Determine the [X, Y] coordinate at the center of the cell enclosing the given text.  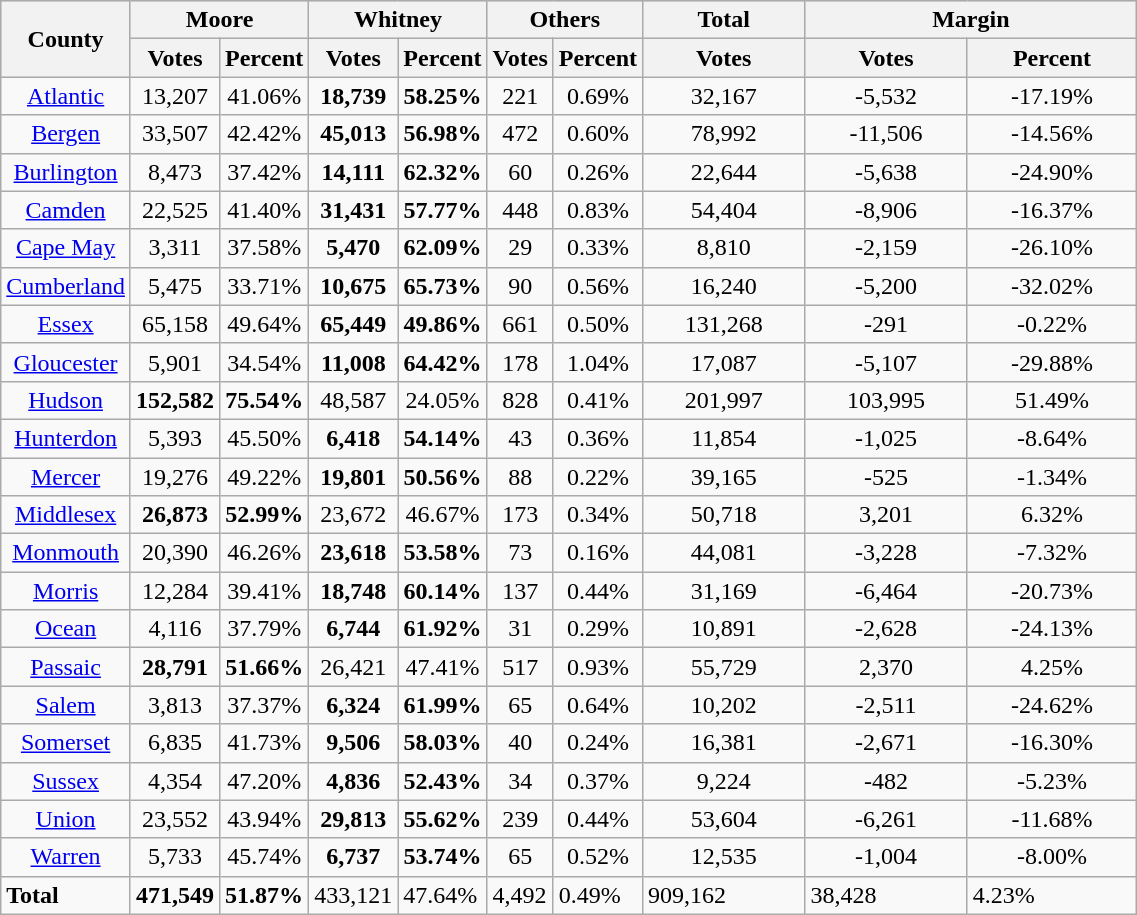
51.87% [264, 895]
137 [520, 591]
517 [520, 667]
0.36% [598, 438]
45.50% [264, 438]
61.99% [442, 705]
62.32% [442, 172]
-24.62% [1052, 705]
16,381 [724, 743]
-8.64% [1052, 438]
6.32% [1052, 515]
8,473 [174, 172]
0.41% [598, 400]
Somerset [66, 743]
-11.68% [1052, 819]
0.93% [598, 667]
44,081 [724, 553]
3,311 [174, 248]
472 [520, 134]
-5,532 [886, 96]
37.79% [264, 629]
239 [520, 819]
19,801 [354, 477]
33,507 [174, 134]
50.56% [442, 477]
103,995 [886, 400]
0.26% [598, 172]
10,891 [724, 629]
Mercer [66, 477]
-3,228 [886, 553]
28,791 [174, 667]
41.06% [264, 96]
-2,159 [886, 248]
53,604 [724, 819]
23,618 [354, 553]
38,428 [886, 895]
11,854 [724, 438]
Atlantic [66, 96]
60.14% [442, 591]
Cumberland [66, 286]
20,390 [174, 553]
-20.73% [1052, 591]
5,733 [174, 857]
3,201 [886, 515]
0.69% [598, 96]
23,672 [354, 515]
34.54% [264, 362]
6,835 [174, 743]
51.66% [264, 667]
26,873 [174, 515]
-17.19% [1052, 96]
2,370 [886, 667]
6,744 [354, 629]
31,431 [354, 210]
4,354 [174, 781]
-5,200 [886, 286]
17,087 [724, 362]
40 [520, 743]
53.58% [442, 553]
-6,464 [886, 591]
22,525 [174, 210]
18,739 [354, 96]
Hudson [66, 400]
Salem [66, 705]
Passaic [66, 667]
Camden [66, 210]
3,813 [174, 705]
-2,511 [886, 705]
43 [520, 438]
0.83% [598, 210]
0.60% [598, 134]
5,475 [174, 286]
-29.88% [1052, 362]
173 [520, 515]
5,901 [174, 362]
54.14% [442, 438]
61.92% [442, 629]
-7.32% [1052, 553]
51.49% [1052, 400]
-1.34% [1052, 477]
0.64% [598, 705]
12,535 [724, 857]
90 [520, 286]
-1,004 [886, 857]
-8,906 [886, 210]
16,240 [724, 286]
65.73% [442, 286]
-5.23% [1052, 781]
5,393 [174, 438]
56.98% [442, 134]
Others [564, 20]
49.64% [264, 324]
-6,261 [886, 819]
-2,628 [886, 629]
50,718 [724, 515]
31 [520, 629]
14,111 [354, 172]
78,992 [724, 134]
0.50% [598, 324]
52.43% [442, 781]
828 [520, 400]
0.16% [598, 553]
33.71% [264, 286]
11,008 [354, 362]
55,729 [724, 667]
31,169 [724, 591]
46.67% [442, 515]
49.86% [442, 324]
201,997 [724, 400]
10,675 [354, 286]
-26.10% [1052, 248]
-32.02% [1052, 286]
-11,506 [886, 134]
45.74% [264, 857]
Ocean [66, 629]
-24.13% [1052, 629]
-14.56% [1052, 134]
Monmouth [66, 553]
32,167 [724, 96]
Bergen [66, 134]
4.23% [1052, 895]
-482 [886, 781]
661 [520, 324]
448 [520, 210]
0.22% [598, 477]
4,492 [520, 895]
221 [520, 96]
47.20% [264, 781]
0.24% [598, 743]
43.94% [264, 819]
-24.90% [1052, 172]
49.22% [264, 477]
19,276 [174, 477]
39.41% [264, 591]
5,470 [354, 248]
Moore [219, 20]
37.42% [264, 172]
-0.22% [1052, 324]
42.42% [264, 134]
Sussex [66, 781]
Warren [66, 857]
46.26% [264, 553]
6,324 [354, 705]
47.64% [442, 895]
53.74% [442, 857]
909,162 [724, 895]
39,165 [724, 477]
10,202 [724, 705]
65,449 [354, 324]
-5,107 [886, 362]
45,013 [354, 134]
24.05% [442, 400]
-2,671 [886, 743]
75.54% [264, 400]
22,644 [724, 172]
0.33% [598, 248]
58.03% [442, 743]
6,418 [354, 438]
471,549 [174, 895]
55.62% [442, 819]
18,748 [354, 591]
Union [66, 819]
178 [520, 362]
47.41% [442, 667]
Middlesex [66, 515]
0.56% [598, 286]
Morris [66, 591]
6,737 [354, 857]
0.37% [598, 781]
29,813 [354, 819]
Margin [971, 20]
Essex [66, 324]
Gloucester [66, 362]
88 [520, 477]
12,284 [174, 591]
0.34% [598, 515]
34 [520, 781]
9,506 [354, 743]
60 [520, 172]
Whitney [398, 20]
1.04% [598, 362]
13,207 [174, 96]
-8.00% [1052, 857]
41.73% [264, 743]
73 [520, 553]
0.29% [598, 629]
152,582 [174, 400]
0.49% [598, 895]
-5,638 [886, 172]
9,224 [724, 781]
Burlington [66, 172]
-16.30% [1052, 743]
62.09% [442, 248]
131,268 [724, 324]
-291 [886, 324]
26,421 [354, 667]
37.37% [264, 705]
37.58% [264, 248]
-1,025 [886, 438]
64.42% [442, 362]
8,810 [724, 248]
Cape May [66, 248]
433,121 [354, 895]
52.99% [264, 515]
Hunterdon [66, 438]
54,404 [724, 210]
57.77% [442, 210]
23,552 [174, 819]
4,116 [174, 629]
29 [520, 248]
0.52% [598, 857]
65,158 [174, 324]
4,836 [354, 781]
County [66, 39]
4.25% [1052, 667]
48,587 [354, 400]
41.40% [264, 210]
-16.37% [1052, 210]
58.25% [442, 96]
-525 [886, 477]
